Pinpoint the cell where the given text exists, returning its [x, y] midpoint coordinate. 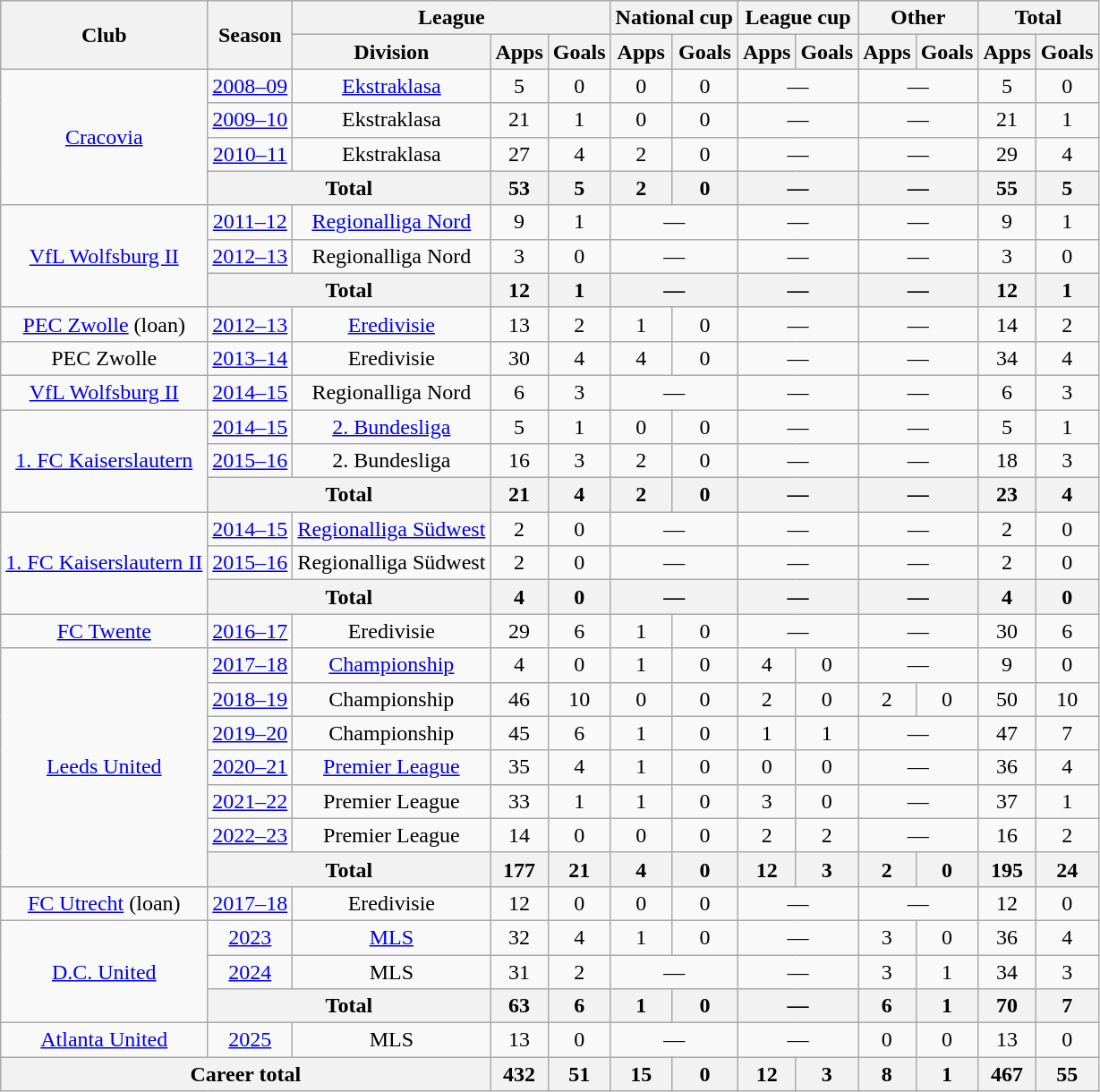
63 [519, 1006]
51 [579, 1074]
FC Twente [104, 631]
47 [1007, 733]
31 [519, 971]
50 [1007, 699]
432 [519, 1074]
2009–10 [251, 120]
70 [1007, 1006]
Career total [245, 1074]
46 [519, 699]
Cracovia [104, 137]
PEC Zwolle [104, 358]
Division [392, 52]
32 [519, 937]
Atlanta United [104, 1040]
2021–22 [251, 801]
2019–20 [251, 733]
2020–21 [251, 767]
37 [1007, 801]
467 [1007, 1074]
PEC Zwolle (loan) [104, 324]
33 [519, 801]
2018–19 [251, 699]
League cup [797, 18]
53 [519, 188]
27 [519, 154]
Season [251, 35]
2011–12 [251, 222]
177 [519, 869]
Leeds United [104, 767]
45 [519, 733]
35 [519, 767]
2025 [251, 1040]
D.C. United [104, 971]
2008–09 [251, 86]
2013–14 [251, 358]
195 [1007, 869]
2024 [251, 971]
15 [641, 1074]
2022–23 [251, 835]
Other [918, 18]
National cup [674, 18]
1. FC Kaiserslautern [104, 461]
8 [887, 1074]
24 [1067, 869]
League [451, 18]
Club [104, 35]
23 [1007, 495]
2016–17 [251, 631]
FC Utrecht (loan) [104, 903]
2023 [251, 937]
2010–11 [251, 154]
1. FC Kaiserslautern II [104, 563]
18 [1007, 461]
